Capture the cell that displays the provided text and extract its [X, Y] central coordinate. 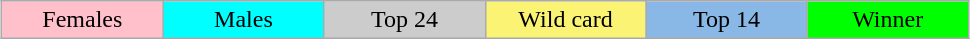
Females [82, 20]
Males [244, 20]
Wild card [566, 20]
Top 14 [726, 20]
Winner [888, 20]
Top 24 [404, 20]
